Return (X, Y) of the center of cell containing provided text 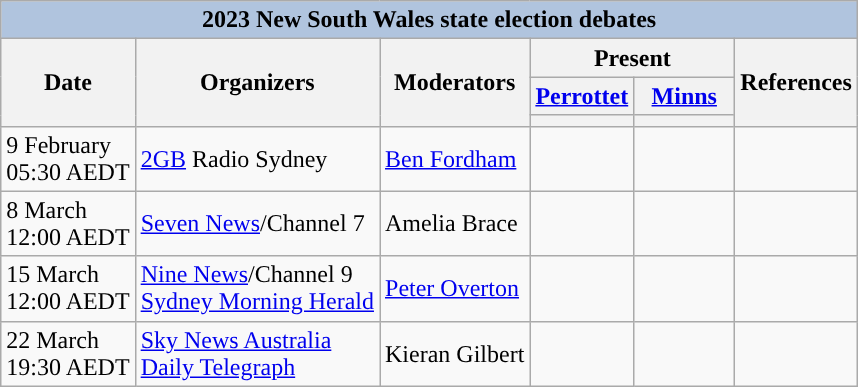
Sky News AustraliaDaily Telegraph (257, 354)
2GB Radio Sydney (257, 158)
Date (68, 82)
Peter Overton (455, 288)
References (796, 82)
8 March12:00 AEDT (68, 224)
Nine News/Channel 9Sydney Morning Herald (257, 288)
Minns (684, 96)
Seven News/Channel 7 (257, 224)
Organizers (257, 82)
22 March19:30 AEDT (68, 354)
15 March12:00 AEDT (68, 288)
9 February05:30 AEDT (68, 158)
2023 New South Wales state election debates (430, 20)
Amelia Brace (455, 224)
Present (632, 58)
Moderators (455, 82)
Ben Fordham (455, 158)
Perrottet (582, 96)
Kieran Gilbert (455, 354)
